Scan for the cell matching the given text and deliver its (x, y) coordinate at center. 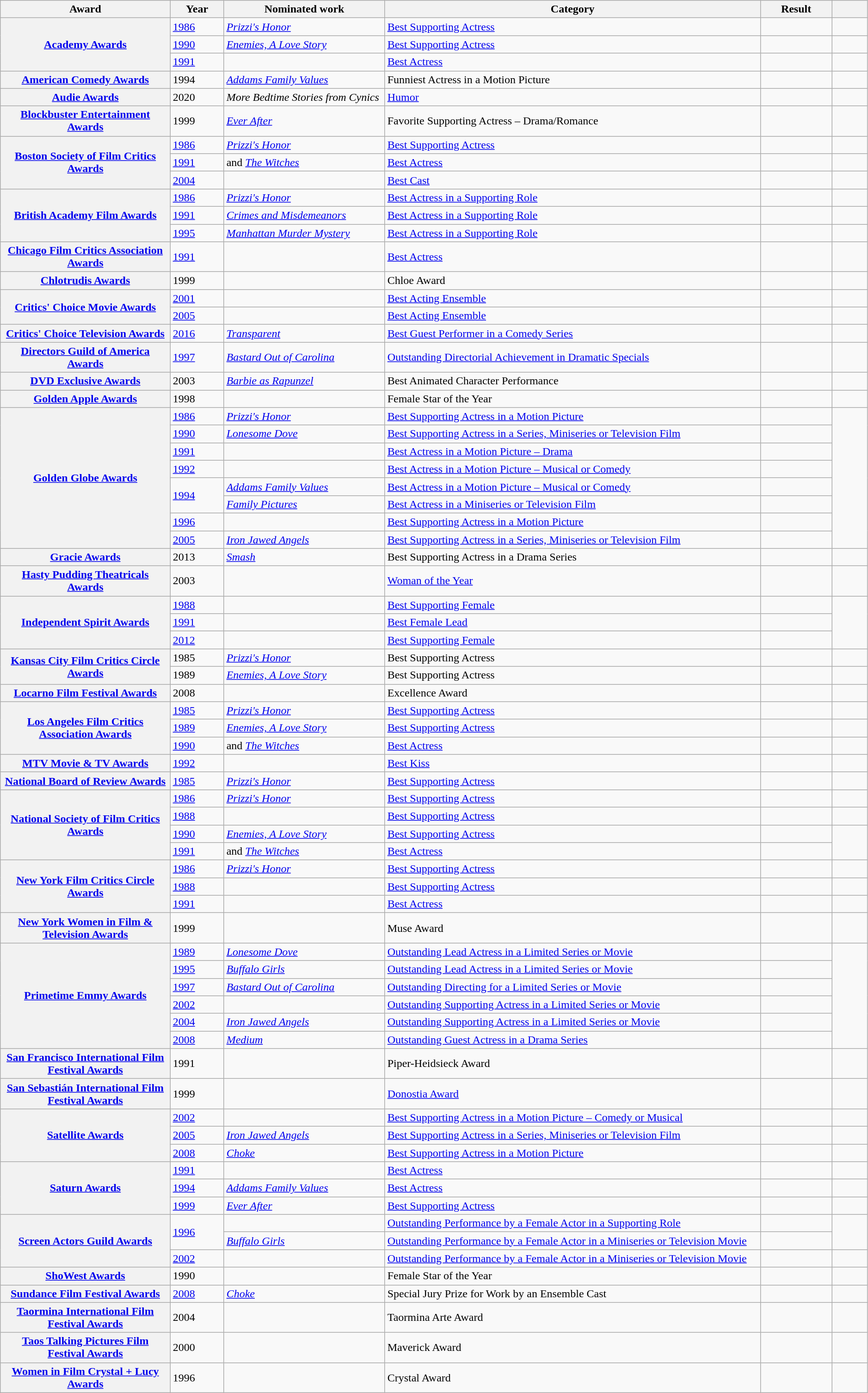
British Academy Film Awards (85, 215)
Sundance Film Festival Awards (85, 1294)
Best Kiss (573, 763)
Satellite Awards (85, 1135)
Medium (304, 1040)
Locarno Film Festival Awards (85, 693)
More Bedtime Stories from Cynics (304, 97)
Best Supporting Actress in a Motion Picture – Comedy or Musical (573, 1117)
Funniest Actress in a Motion Picture (573, 80)
Los Angeles Film Critics Association Awards (85, 728)
Smash (304, 557)
Family Pictures (304, 504)
Kansas City Film Critics Circle Awards (85, 666)
Crystal Award (573, 1377)
Academy Awards (85, 44)
Critics' Choice Television Awards (85, 333)
2013 (197, 557)
ShoWest Awards (85, 1276)
MTV Movie & TV Awards (85, 763)
Audie Awards (85, 97)
Outstanding Directorial Achievement in Dramatic Specials (573, 357)
Category (573, 9)
2020 (197, 97)
Best Supporting Actress in a Drama Series (573, 557)
Best Actress in a Miniseries or Television Film (573, 504)
Blockbuster Entertainment Awards (85, 121)
Best Actress in a Motion Picture – Drama (573, 451)
Outstanding Performance by a Female Actor in a Supporting Role (573, 1223)
Directors Guild of America Awards (85, 357)
Award (85, 9)
Woman of the Year (573, 581)
American Comedy Awards (85, 80)
Excellence Award (573, 693)
Screen Actors Guild Awards (85, 1241)
Year (197, 9)
Crimes and Misdemeanors (304, 215)
Best Animated Character Performance (573, 381)
National Board of Review Awards (85, 781)
Outstanding Guest Actress in a Drama Series (573, 1040)
Manhattan Murder Mystery (304, 233)
2016 (197, 333)
Critics' Choice Movie Awards (85, 307)
Chloe Award (573, 281)
Golden Globe Awards (85, 478)
Chlotrudis Awards (85, 281)
Taormina International Film Festival Awards (85, 1317)
Result (796, 9)
Humor (573, 97)
Gracie Awards (85, 557)
Chicago Film Critics Association Awards (85, 257)
San Francisco International Film Festival Awards (85, 1064)
Primetime Emmy Awards (85, 996)
Donostia Award (573, 1093)
Maverick Award (573, 1348)
1998 (197, 399)
San Sebastián International Film Festival Awards (85, 1093)
Best Guest Performer in a Comedy Series (573, 333)
Transparent (304, 333)
Taos Talking Pictures Film Festival Awards (85, 1348)
DVD Exclusive Awards (85, 381)
Special Jury Prize for Work by an Ensemble Cast (573, 1294)
Boston Society of Film Critics Awards (85, 162)
Independent Spirit Awards (85, 623)
Best Female Lead (573, 623)
2001 (197, 298)
Taormina Arte Award (573, 1317)
Saturn Awards (85, 1188)
2000 (197, 1348)
Muse Award (573, 928)
Outstanding Directing for a Limited Series or Movie (573, 987)
Best Cast (573, 180)
Hasty Pudding Theatricals Awards (85, 581)
2012 (197, 640)
New York Film Critics Circle Awards (85, 887)
Nominated work (304, 9)
Piper-Heidsieck Award (573, 1064)
National Society of Film Critics Awards (85, 825)
Barbie as Rapunzel (304, 381)
Women in Film Crystal + Lucy Awards (85, 1377)
Favorite Supporting Actress – Drama/Romance (573, 121)
Golden Apple Awards (85, 399)
New York Women in Film & Television Awards (85, 928)
